For the text-containing cell, return its midpoint in (X, Y) coordinate format. 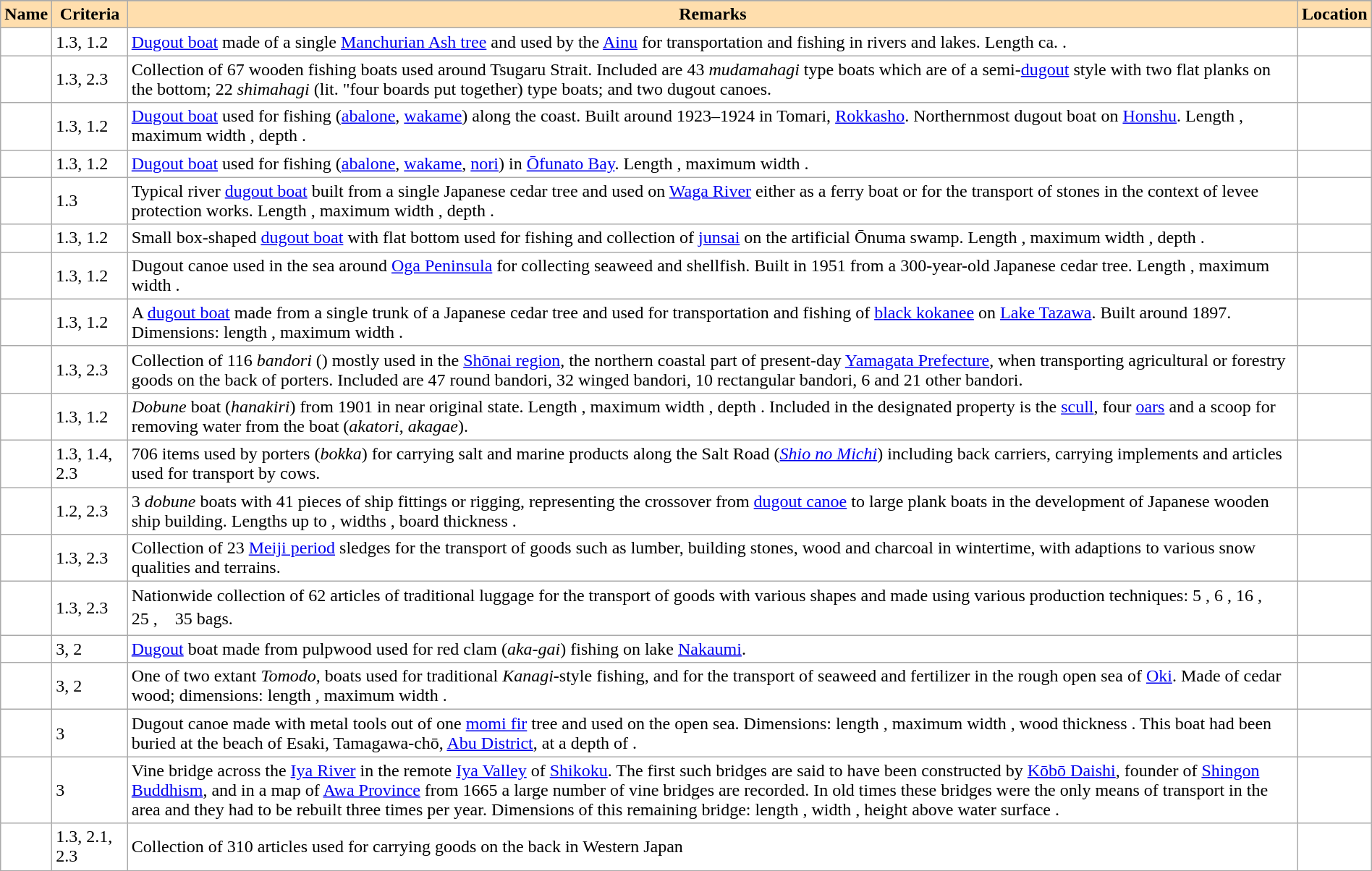
Dugout boat used for fishing (abalone, wakame, nori) in Ōfunato Bay. Length , maximum width . (712, 163)
1.2, 2.3 (90, 511)
Location (1334, 14)
1.3, 2.1, 2.3 (90, 846)
Remarks (712, 14)
Dugout boat made from pulpwood used for red clam (aka-gai) fishing on lake Nakaumi. (712, 649)
1.3 (90, 201)
Criteria (90, 14)
Name (26, 14)
1.3, 1.4, 2.3 (90, 463)
Dugout boat made of a single Manchurian Ash tree and used by the Ainu for transportation and fishing in rivers and lakes. Length ca. . (712, 42)
Collection of 310 articles used for carrying goods on the back in Western Japan (712, 846)
